For the text-containing cell, return its midpoint in [x, y] coordinate format. 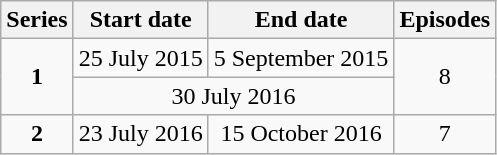
Episodes [445, 20]
2 [37, 134]
15 October 2016 [301, 134]
30 July 2016 [234, 96]
Start date [140, 20]
23 July 2016 [140, 134]
Series [37, 20]
8 [445, 77]
5 September 2015 [301, 58]
1 [37, 77]
25 July 2015 [140, 58]
7 [445, 134]
End date [301, 20]
